Search for the cell housing the specified text and yield its (X, Y) center coordinate. 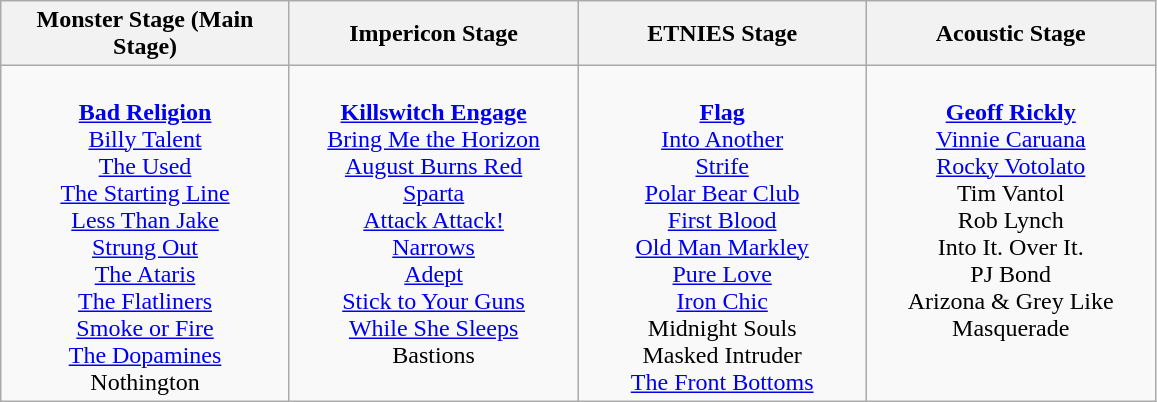
Geoff Rickly Vinnie Caruana Rocky Votolato Tim Vantol Rob Lynch Into It. Over It. PJ Bond Arizona & Grey Like Masquerade (1010, 234)
ETNIES Stage (722, 34)
Acoustic Stage (1010, 34)
Impericon Stage (434, 34)
Killswitch Engage Bring Me the Horizon August Burns Red Sparta Attack Attack! Narrows Adept Stick to Your Guns While She Sleeps Bastions (434, 234)
Flag Into Another Strife Polar Bear Club First Blood Old Man Markley Pure Love Iron Chic Midnight Souls Masked Intruder The Front Bottoms (722, 234)
Monster Stage (Main Stage) (146, 34)
Bad Religion Billy Talent The Used The Starting Line Less Than Jake Strung Out The Ataris The Flatliners Smoke or Fire The Dopamines Nothington (146, 234)
